Determine the (x, y) coordinate at the center of the cell enclosing the given text.  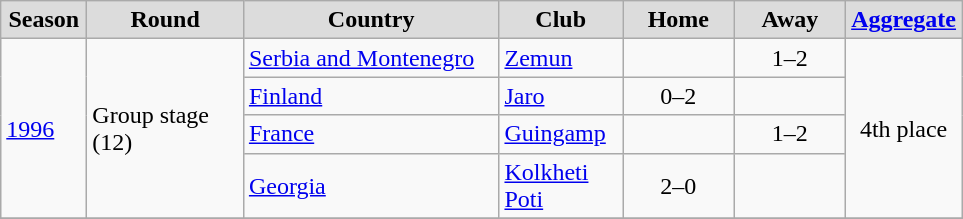
Away (790, 20)
0–2 (678, 96)
Georgia (371, 186)
Zemun (561, 58)
Finland (371, 96)
Round (166, 20)
Country (371, 20)
Group stage (12) (166, 128)
Guingamp (561, 134)
France (371, 134)
1996 (44, 128)
4th place (904, 128)
Aggregate (904, 20)
Club (561, 20)
Home (678, 20)
Jaro (561, 96)
Kolkheti Poti (561, 186)
Serbia and Montenegro (371, 58)
2–0 (678, 186)
Season (44, 20)
